Find where the given text appears and provide that cell's center as (X, Y) coordinate. 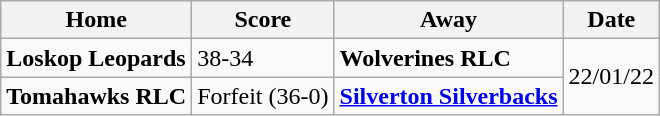
Tomahawks RLC (96, 96)
Away (448, 20)
Home (96, 20)
Silverton Silverbacks (448, 96)
Date (611, 20)
Score (263, 20)
Wolverines RLC (448, 58)
Forfeit (36-0) (263, 96)
Loskop Leopards (96, 58)
22/01/22 (611, 77)
38-34 (263, 58)
